Detect which cell encompasses the target text, then output its (x, y) center coordinate. 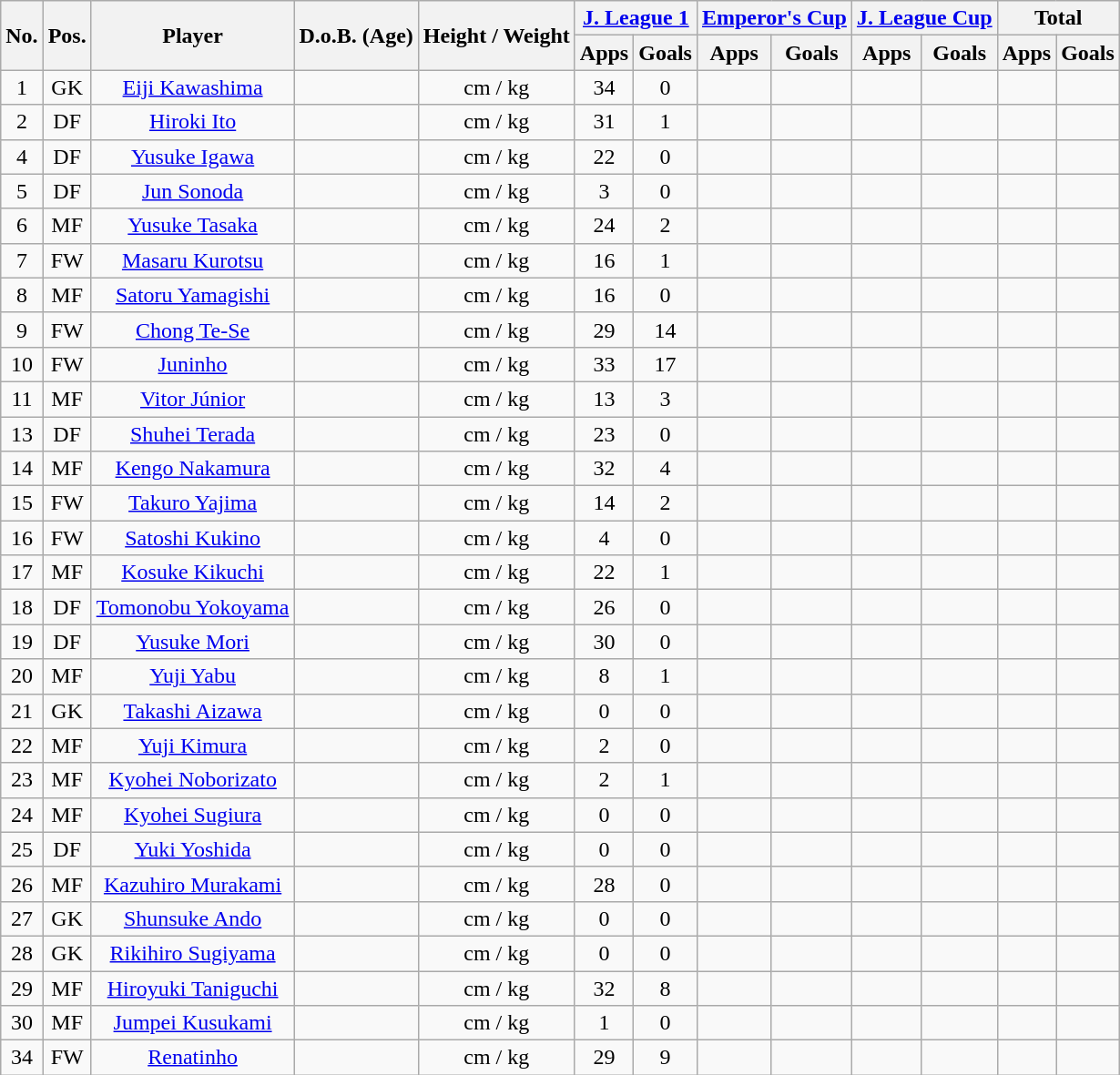
Vitor Júnior (193, 399)
Jun Sonoda (193, 191)
Yusuke Igawa (193, 157)
Yuji Kimura (193, 745)
D.o.B. (Age) (356, 35)
Yusuke Mori (193, 642)
Juninho (193, 364)
Kengo Nakamura (193, 469)
11 (22, 399)
25 (22, 849)
Hiroyuki Taniguchi (193, 988)
5 (22, 191)
Height / Weight (496, 35)
15 (22, 503)
7 (22, 260)
Takashi Aizawa (193, 711)
No. (22, 35)
Rikihiro Sugiyama (193, 953)
Takuro Yajima (193, 503)
Kazuhiro Murakami (193, 884)
Satoshi Kukino (193, 538)
Shuhei Terada (193, 434)
Kyohei Sugiura (193, 815)
J. League 1 (636, 18)
21 (22, 711)
Emperor's Cup (774, 18)
Masaru Kurotsu (193, 260)
33 (604, 364)
Tomonobu Yokoyama (193, 607)
31 (604, 122)
27 (22, 918)
Jumpei Kusukami (193, 1023)
Total (1058, 18)
Chong Te-Se (193, 330)
20 (22, 676)
Yusuke Tasaka (193, 226)
Eiji Kawashima (193, 87)
Yuki Yoshida (193, 849)
J. League Cup (924, 18)
Renatinho (193, 1058)
6 (22, 226)
Kyohei Noborizato (193, 780)
10 (22, 364)
Shunsuke Ando (193, 918)
Player (193, 35)
19 (22, 642)
Kosuke Kikuchi (193, 573)
18 (22, 607)
Satoru Yamagishi (193, 295)
Hiroki Ito (193, 122)
Pos. (67, 35)
Yuji Yabu (193, 676)
